Return the [X, Y] coordinate for the center point of the cell that contains the specified text.  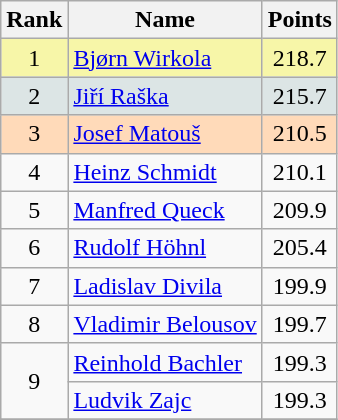
3 [34, 134]
7 [34, 286]
199.7 [300, 324]
218.7 [300, 58]
5 [34, 210]
Heinz Schmidt [165, 172]
Manfred Queck [165, 210]
4 [34, 172]
6 [34, 248]
Bjørn Wirkola [165, 58]
Ladislav Divila [165, 286]
Jiří Raška [165, 96]
210.5 [300, 134]
215.7 [300, 96]
Rank [34, 20]
Josef Matouš [165, 134]
Points [300, 20]
205.4 [300, 248]
Rudolf Höhnl [165, 248]
8 [34, 324]
Vladimir Belousov [165, 324]
199.9 [300, 286]
Name [165, 20]
2 [34, 96]
1 [34, 58]
209.9 [300, 210]
210.1 [300, 172]
Ludvik Zajc [165, 400]
9 [34, 381]
Reinhold Bachler [165, 362]
